Determine the [x, y] coordinate at the center of the cell enclosing the given text.  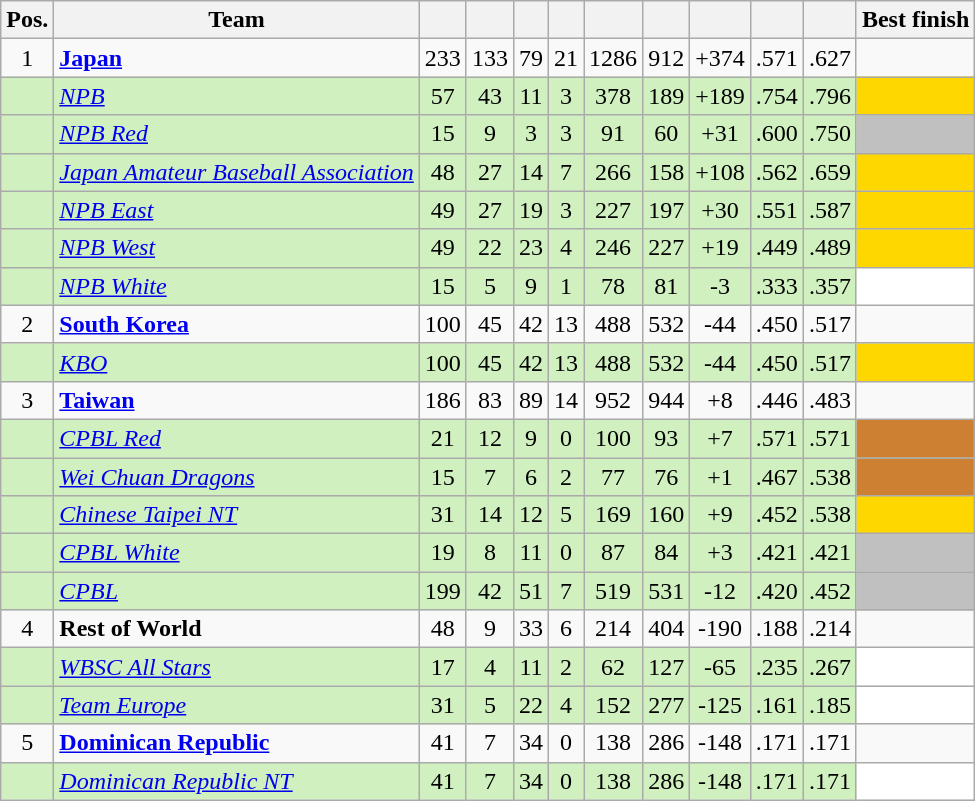
952 [614, 400]
Wei Chuan Dragons [236, 477]
Dominican Republic [236, 743]
43 [490, 96]
NPB Red [236, 134]
Chinese Taipei NT [236, 515]
.551 [776, 210]
Rest of World [236, 629]
Team Europe [236, 705]
-3 [720, 286]
199 [442, 591]
South Korea [236, 324]
89 [530, 400]
.467 [776, 477]
.188 [776, 629]
+3 [720, 553]
+19 [720, 248]
84 [666, 553]
NPB West [236, 248]
91 [614, 134]
.235 [776, 667]
77 [614, 477]
.483 [830, 400]
.587 [830, 210]
133 [490, 58]
WBSC All Stars [236, 667]
CPBL White [236, 553]
Japan [236, 58]
233 [442, 58]
17 [442, 667]
60 [666, 134]
+1 [720, 477]
277 [666, 705]
78 [614, 286]
186 [442, 400]
CPBL [236, 591]
.267 [830, 667]
57 [442, 96]
+108 [720, 172]
-190 [720, 629]
152 [614, 705]
Dominican Republic NT [236, 781]
519 [614, 591]
197 [666, 210]
Team [236, 20]
62 [614, 667]
NPB White [236, 286]
23 [530, 248]
531 [666, 591]
-12 [720, 591]
8 [490, 553]
NPB East [236, 210]
.600 [776, 134]
Japan Amateur Baseball Association [236, 172]
.562 [776, 172]
+374 [720, 58]
51 [530, 591]
266 [614, 172]
81 [666, 286]
.420 [776, 591]
160 [666, 515]
76 [666, 477]
912 [666, 58]
158 [666, 172]
127 [666, 667]
.659 [830, 172]
.446 [776, 400]
Best finish [915, 20]
1286 [614, 58]
.750 [830, 134]
169 [614, 515]
404 [666, 629]
79 [530, 58]
.489 [830, 248]
+30 [720, 210]
.449 [776, 248]
CPBL Red [236, 438]
.627 [830, 58]
246 [614, 248]
+7 [720, 438]
-65 [720, 667]
KBO [236, 362]
.357 [830, 286]
Pos. [28, 20]
378 [614, 96]
-125 [720, 705]
NPB [236, 96]
944 [666, 400]
93 [666, 438]
+31 [720, 134]
+9 [720, 515]
.185 [830, 705]
214 [614, 629]
+8 [720, 400]
+189 [720, 96]
.214 [830, 629]
83 [490, 400]
33 [530, 629]
87 [614, 553]
Taiwan [236, 400]
.796 [830, 96]
189 [666, 96]
.754 [776, 96]
.333 [776, 286]
.161 [776, 705]
